From the cell containing the given text, extract its center point as (X, Y) coordinate. 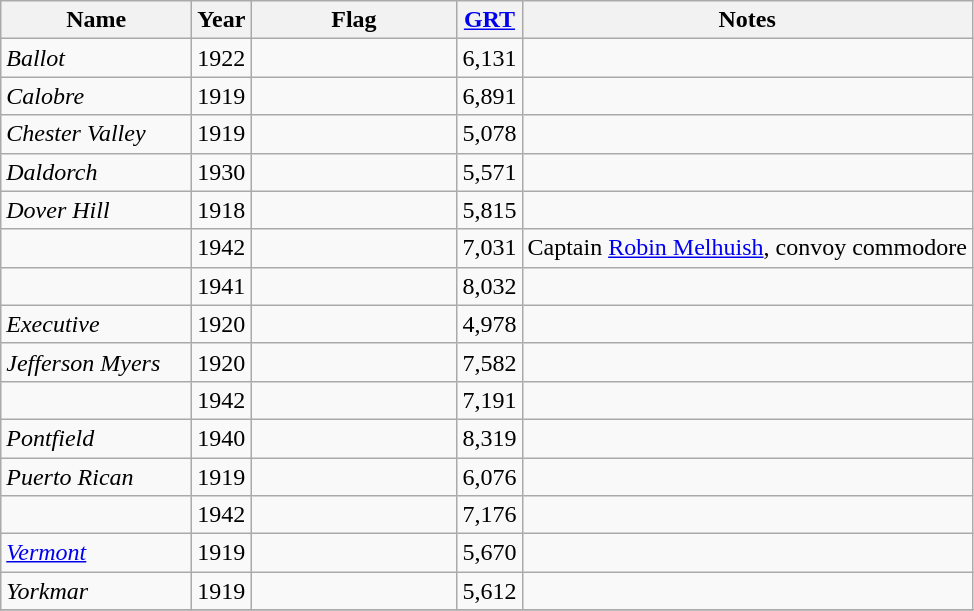
8,032 (490, 286)
Captain Robin Melhuish, convoy commodore (747, 248)
Flag (354, 20)
Vermont (96, 553)
5,670 (490, 553)
1930 (222, 172)
Executive (96, 324)
8,319 (490, 438)
7,176 (490, 515)
7,582 (490, 362)
Name (96, 20)
GRT (490, 20)
6,131 (490, 58)
Pontfield (96, 438)
1922 (222, 58)
Notes (747, 20)
7,191 (490, 400)
Yorkmar (96, 591)
6,891 (490, 96)
5,571 (490, 172)
1941 (222, 286)
4,978 (490, 324)
Chester Valley (96, 134)
5,815 (490, 210)
1940 (222, 438)
6,076 (490, 477)
Puerto Rican (96, 477)
7,031 (490, 248)
Dover Hill (96, 210)
1918 (222, 210)
Calobre (96, 96)
5,612 (490, 591)
Year (222, 20)
Daldorch (96, 172)
Ballot (96, 58)
5,078 (490, 134)
Jefferson Myers (96, 362)
